Find where the given text appears and provide that cell's center as (x, y) coordinate. 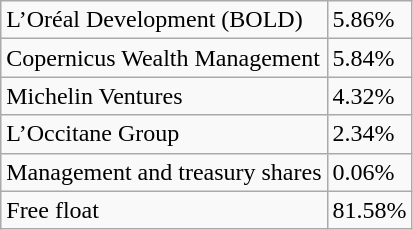
81.58% (370, 210)
L’Occitane Group (164, 134)
L’Oréal Development (BOLD) (164, 20)
2.34% (370, 134)
4.32% (370, 96)
Management and treasury shares (164, 172)
Michelin Ventures (164, 96)
Copernicus Wealth Management (164, 58)
5.84% (370, 58)
5.86% (370, 20)
Free float (164, 210)
0.06% (370, 172)
